Pinpoint the cell where the given text exists, returning its [x, y] midpoint coordinate. 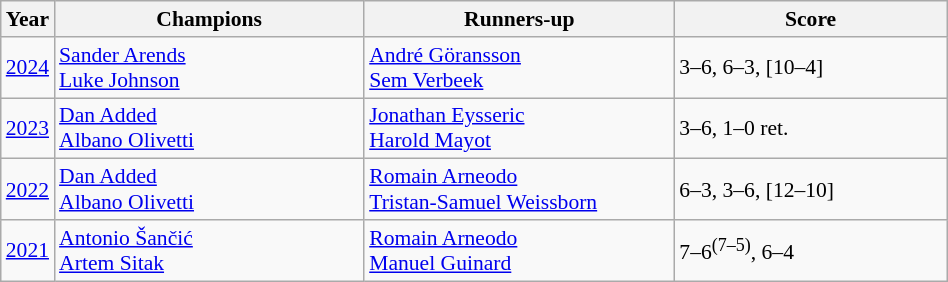
André Göransson Sem Verbeek [519, 68]
Runners-up [519, 19]
2023 [28, 128]
2022 [28, 190]
3–6, 6–3, [10–4] [810, 68]
Romain Arneodo Manuel Guinard [519, 250]
Year [28, 19]
3–6, 1–0 ret. [810, 128]
2024 [28, 68]
2021 [28, 250]
Sander Arends Luke Johnson [209, 68]
Jonathan Eysseric Harold Mayot [519, 128]
Champions [209, 19]
7–6(7–5), 6–4 [810, 250]
Score [810, 19]
Romain Arneodo Tristan-Samuel Weissborn [519, 190]
6–3, 3–6, [12–10] [810, 190]
Antonio Šančić Artem Sitak [209, 250]
